Determine the (X, Y) coordinate at the center of the cell enclosing the given text.  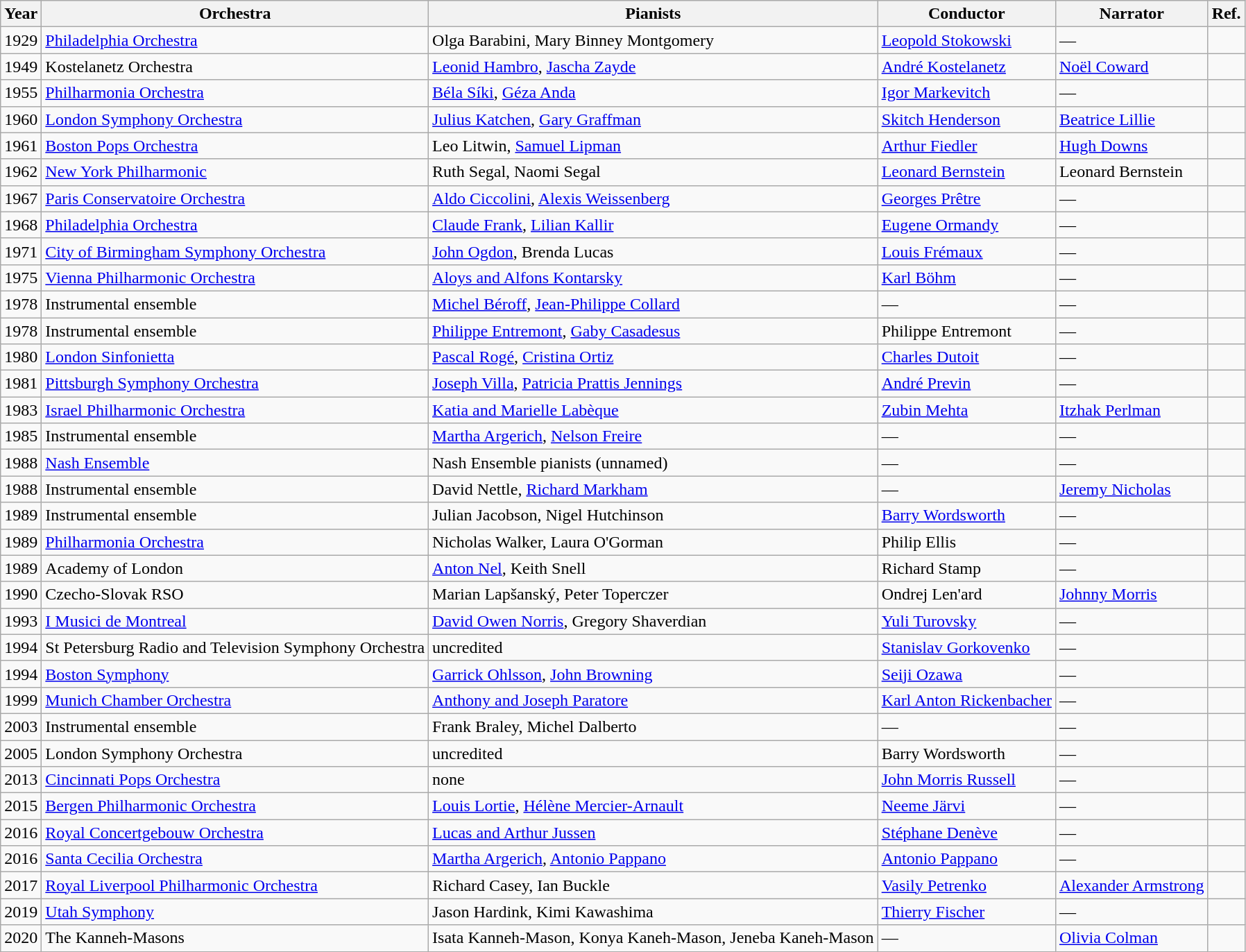
Leo Litwin, Samuel Lipman (654, 146)
Hugh Downs (1132, 146)
Israel Philharmonic Orchestra (235, 410)
Arthur Fiedler (966, 146)
Johnny Morris (1132, 595)
Cincinnati Pops Orchestra (235, 780)
Julius Katchen, Gary Graffman (654, 119)
Royal Liverpool Philharmonic Orchestra (235, 885)
Utah Symphony (235, 912)
Boston Pops Orchestra (235, 146)
Georges Prêtre (966, 198)
Aloys and Alfons Kontarsky (654, 278)
1993 (21, 621)
Richard Stamp (966, 568)
1999 (21, 700)
Thierry Fischer (966, 912)
Skitch Henderson (966, 119)
2013 (21, 780)
Antonio Pappano (966, 859)
Nash Ensemble (235, 463)
1968 (21, 225)
Isata Kanneh-Mason, Konya Kaneh-Mason, Jeneba Kaneh-Mason (654, 938)
Stanislav Gorkovenko (966, 647)
Garrick Ohlsson, John Browning (654, 674)
Conductor (966, 14)
Claude Frank, Lilian Kallir (654, 225)
Lucas and Arthur Jussen (654, 833)
1985 (21, 436)
Julian Jacobson, Nigel Hutchinson (654, 516)
Michel Béroff, Jean-Philippe Collard (654, 304)
Itzhak Perlman (1132, 410)
David Nettle, Richard Markham (654, 489)
The Kanneh-Masons (235, 938)
1960 (21, 119)
1990 (21, 595)
1981 (21, 384)
Jeremy Nicholas (1132, 489)
Philippe Entremont (966, 331)
2020 (21, 938)
Paris Conservatoire Orchestra (235, 198)
John Ogdon, Brenda Lucas (654, 251)
2017 (21, 885)
Philippe Entremont, Gaby Casadesus (654, 331)
2003 (21, 726)
1949 (21, 67)
London Sinfonietta (235, 357)
Karl Böhm (966, 278)
Czecho-Slovak RSO (235, 595)
1983 (21, 410)
Philip Ellis (966, 542)
Eugene Ormandy (966, 225)
Bergen Philharmonic Orchestra (235, 806)
Neeme Järvi (966, 806)
Joseph Villa, Patricia Prattis Jennings (654, 384)
Martha Argerich, Nelson Freire (654, 436)
Pittsburgh Symphony Orchestra (235, 384)
Zubin Mehta (966, 410)
none (654, 780)
Alexander Armstrong (1132, 885)
André Kostelanetz (966, 67)
Anthony and Joseph Paratore (654, 700)
1980 (21, 357)
John Morris Russell (966, 780)
Santa Cecilia Orchestra (235, 859)
Béla Síki, Géza Anda (654, 93)
Marian Lapšanský, Peter Toperczer (654, 595)
Noël Coward (1132, 67)
New York Philharmonic (235, 172)
Vasily Petrenko (966, 885)
André Previn (966, 384)
Nash Ensemble pianists (unnamed) (654, 463)
Royal Concertgebouw Orchestra (235, 833)
Anton Nel, Keith Snell (654, 568)
Nicholas Walker, Laura O'Gorman (654, 542)
Pascal Rogé, Cristina Ortiz (654, 357)
Beatrice Lillie (1132, 119)
1955 (21, 93)
Boston Symphony (235, 674)
Ondrej Len'ard (966, 595)
1929 (21, 40)
Charles Dutoit (966, 357)
Ruth Segal, Naomi Segal (654, 172)
St Petersburg Radio and Television Symphony Orchestra (235, 647)
Katia and Marielle Labèque (654, 410)
1967 (21, 198)
1971 (21, 251)
Richard Casey, Ian Buckle (654, 885)
Aldo Ciccolini, Alexis Weissenberg (654, 198)
Seiji Ozawa (966, 674)
Martha Argerich, Antonio Pappano (654, 859)
David Owen Norris, Gregory Shaverdian (654, 621)
Leopold Stokowski (966, 40)
Leonid Hambro, Jascha Zayde (654, 67)
2015 (21, 806)
Jason Hardink, Kimi Kawashima (654, 912)
Frank Braley, Michel Dalberto (654, 726)
Stéphane Denève (966, 833)
2005 (21, 753)
Olivia Colman (1132, 938)
Vienna Philharmonic Orchestra (235, 278)
1961 (21, 146)
Munich Chamber Orchestra (235, 700)
1962 (21, 172)
Louis Frémaux (966, 251)
Pianists (654, 14)
Narrator (1132, 14)
Olga Barabini, Mary Binney Montgomery (654, 40)
Ref. (1227, 14)
City of Birmingham Symphony Orchestra (235, 251)
Year (21, 14)
I Musici de Montreal (235, 621)
Academy of London (235, 568)
Igor Markevitch (966, 93)
1975 (21, 278)
Kostelanetz Orchestra (235, 67)
Orchestra (235, 14)
Yuli Turovsky (966, 621)
Karl Anton Rickenbacher (966, 700)
Louis Lortie, Hélène Mercier-Arnault (654, 806)
2019 (21, 912)
